Detect which cell encompasses the target text, then output its [X, Y] center coordinate. 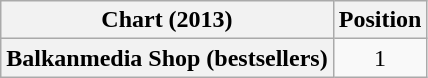
Chart (2013) [167, 20]
Position [380, 20]
Balkanmedia Shop (bestsellers) [167, 58]
1 [380, 58]
